Return the (X, Y) coordinate for the center point of the cell that contains the specified text.  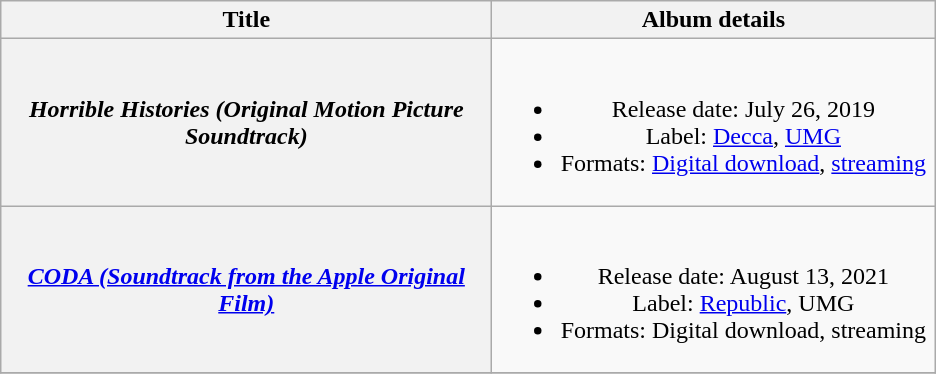
Release date: August 13, 2021Label: Republic, UMGFormats: Digital download, streaming (714, 290)
Album details (714, 20)
Release date: July 26, 2019Label: Decca, UMGFormats: Digital download, streaming (714, 122)
CODA (Soundtrack from the Apple Original Film) (246, 290)
Horrible Histories (Original Motion Picture Soundtrack) (246, 122)
Title (246, 20)
